Find where the given text appears and provide that cell's center as [X, Y] coordinate. 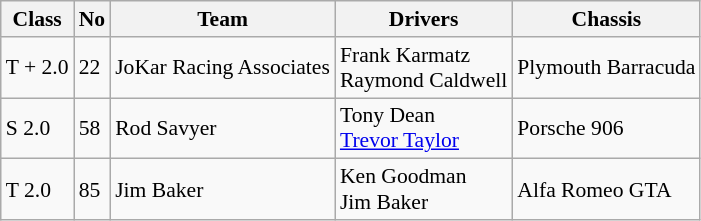
Rod Savyer [222, 128]
T 2.0 [38, 190]
No [92, 19]
JoKar Racing Associates [222, 68]
Porsche 906 [606, 128]
85 [92, 190]
Drivers [424, 19]
Tony Dean Trevor Taylor [424, 128]
Team [222, 19]
Class [38, 19]
Ken Goodman Jim Baker [424, 190]
Frank Karmatz Raymond Caldwell [424, 68]
Chassis [606, 19]
22 [92, 68]
58 [92, 128]
Plymouth Barracuda [606, 68]
T + 2.0 [38, 68]
Alfa Romeo GTA [606, 190]
Jim Baker [222, 190]
S 2.0 [38, 128]
